Detect which cell encompasses the target text, then output its (x, y) center coordinate. 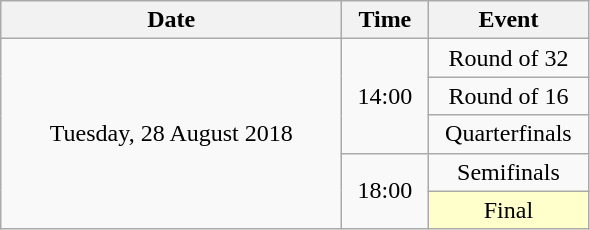
Event (508, 20)
14:00 (385, 96)
Final (508, 210)
Quarterfinals (508, 134)
Time (385, 20)
Tuesday, 28 August 2018 (172, 134)
Round of 32 (508, 58)
Round of 16 (508, 96)
Date (172, 20)
18:00 (385, 191)
Semifinals (508, 172)
